Determine the [x, y] coordinate at the center of the cell enclosing the given text.  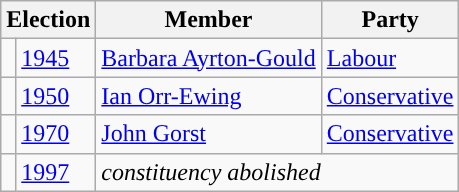
1970 [56, 134]
Barbara Ayrton-Gould [208, 58]
John Gorst [208, 134]
Ian Orr-Ewing [208, 96]
constituency abolished [278, 172]
Member [208, 20]
Party [390, 20]
Election [48, 20]
1945 [56, 58]
Labour [390, 58]
1950 [56, 96]
1997 [56, 172]
